Search for the cell housing the specified text and yield its (x, y) center coordinate. 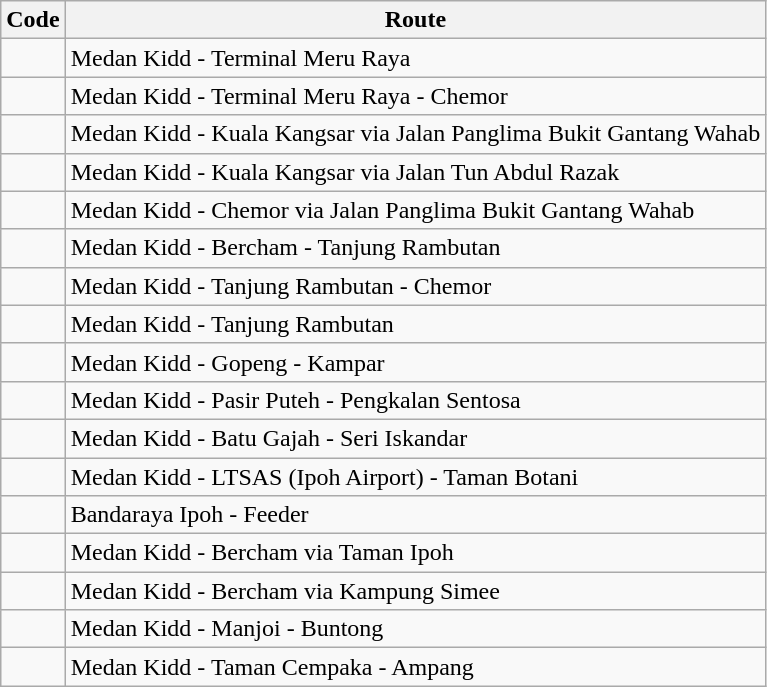
Medan Kidd - Kuala Kangsar via Jalan Tun Abdul Razak (416, 172)
Medan Kidd - Bercham - Tanjung Rambutan (416, 248)
Bandaraya Ipoh - Feeder (416, 515)
Medan Kidd - Taman Cempaka - Ampang (416, 667)
Medan Kidd - Batu Gajah - Seri Iskandar (416, 438)
Medan Kidd - Bercham via Taman Ipoh (416, 553)
Medan Kidd - Bercham via Kampung Simee (416, 591)
Medan Kidd - Terminal Meru Raya - Chemor (416, 96)
Code (33, 20)
Medan Kidd - Tanjung Rambutan - Chemor (416, 286)
Medan Kidd - Kuala Kangsar via Jalan Panglima Bukit Gantang Wahab (416, 134)
Medan Kidd - Tanjung Rambutan (416, 324)
Medan Kidd - Gopeng - Kampar (416, 362)
Medan Kidd - Pasir Puteh - Pengkalan Sentosa (416, 400)
Medan Kidd - Terminal Meru Raya (416, 58)
Medan Kidd - Manjoi - Buntong (416, 629)
Route (416, 20)
Medan Kidd - LTSAS (Ipoh Airport) - Taman Botani (416, 477)
Medan Kidd - Chemor via Jalan Panglima Bukit Gantang Wahab (416, 210)
